From the cell containing the given text, extract its center point as [x, y] coordinate. 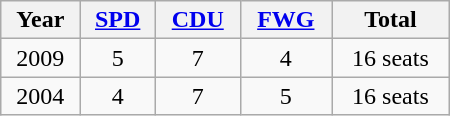
FWG [286, 20]
CDU [198, 20]
2004 [40, 96]
2009 [40, 58]
Year [40, 20]
SPD [118, 20]
Total [391, 20]
